Locate the cell with the specified text and output its (X, Y) center coordinate. 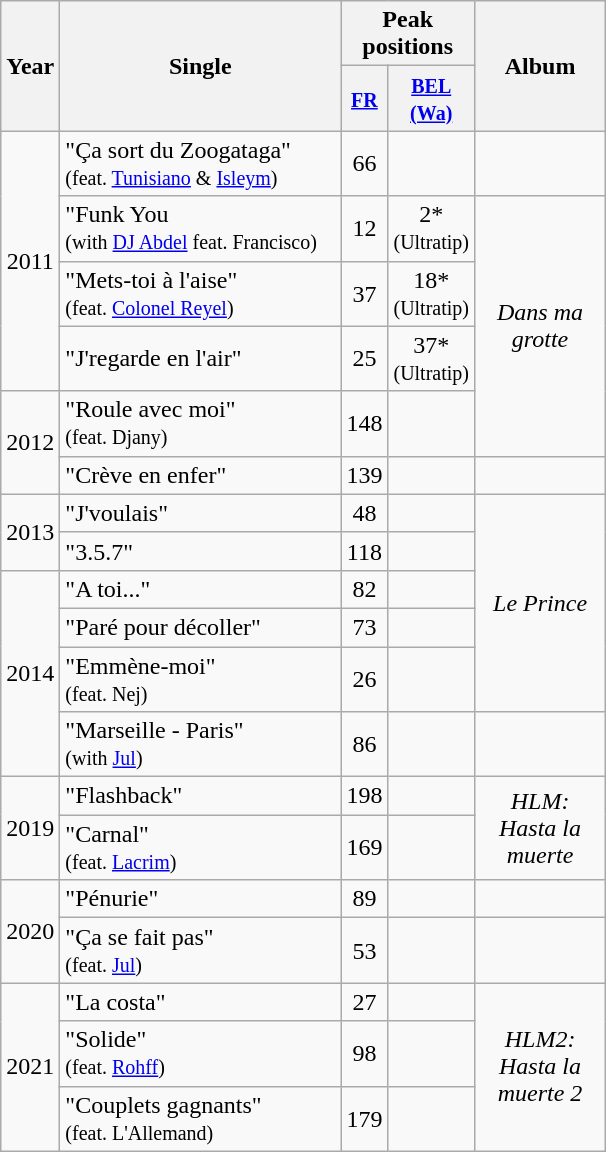
25 (364, 358)
Dans ma grotte (540, 326)
"Ça sort du Zoogataga" (feat. Tunisiano & Isleym) (200, 164)
27 (364, 1002)
"Ça se fait pas"(feat. Jul) (200, 950)
2021 (30, 1067)
98 (364, 1054)
2011 (30, 261)
2013 (30, 532)
37 (364, 294)
18*(Ultratip) (432, 294)
148 (364, 424)
89 (364, 899)
"Roule avec moi" (feat. Djany) (200, 424)
2012 (30, 442)
"A toi..." (200, 589)
"Funk You (with DJ Abdel feat. Francisco) (200, 228)
179 (364, 1118)
"Marseille - Paris" (with Jul) (200, 744)
"Couplets gagnants"(feat. L'Allemand) (200, 1118)
"Paré pour décoller" (200, 627)
26 (364, 678)
"Mets-toi à l'aise" (feat. Colonel Reyel) (200, 294)
Year (30, 66)
Peak positions (408, 34)
"3.5.7" (200, 551)
"Solide"(feat. Rohff) (200, 1054)
Le Prince (540, 602)
2*(Ultratip) (432, 228)
169 (364, 848)
118 (364, 551)
HLM2: Hasta la muerte 2 (540, 1067)
Album (540, 66)
37*(Ultratip) (432, 358)
FR (364, 98)
86 (364, 744)
HLM: Hasta la muerte (540, 828)
66 (364, 164)
12 (364, 228)
198 (364, 796)
"Pénurie" (200, 899)
139 (364, 475)
48 (364, 513)
"Crève en enfer" (200, 475)
2014 (30, 673)
2020 (30, 932)
Single (200, 66)
73 (364, 627)
82 (364, 589)
53 (364, 950)
"J'voulais" (200, 513)
"La costa" (200, 1002)
BEL(Wa) (432, 98)
"J'regarde en l'air" (200, 358)
2019 (30, 828)
"Emmène-moi" (feat. Nej) (200, 678)
"Carnal"(feat. Lacrim) (200, 848)
"Flashback" (200, 796)
